Identify which cell holds the provided text, then report its [X, Y] central coordinate. 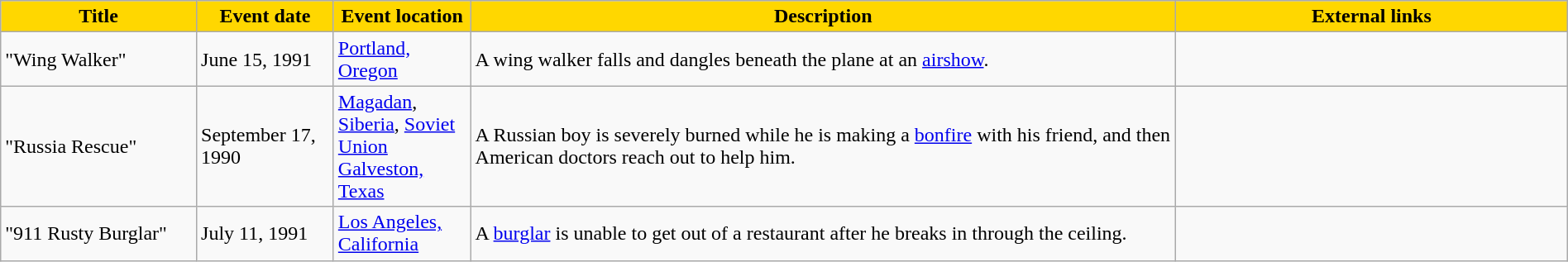
Magadan, Siberia, Soviet UnionGalveston, Texas [402, 146]
Title [99, 17]
"911 Rusty Burglar" [99, 233]
Description [824, 17]
"Russia Rescue" [99, 146]
Event location [402, 17]
Portland, Oregon [402, 60]
A Russian boy is severely burned while he is making a bonfire with his friend, and then American doctors reach out to help him. [824, 146]
External links [1372, 17]
July 11, 1991 [265, 233]
A wing walker falls and dangles beneath the plane at an airshow. [824, 60]
"Wing Walker" [99, 60]
June 15, 1991 [265, 60]
A burglar is unable to get out of a restaurant after he breaks in through the ceiling. [824, 233]
Event date [265, 17]
September 17, 1990 [265, 146]
Los Angeles, California [402, 233]
